Return [x, y] of the center of cell containing provided text 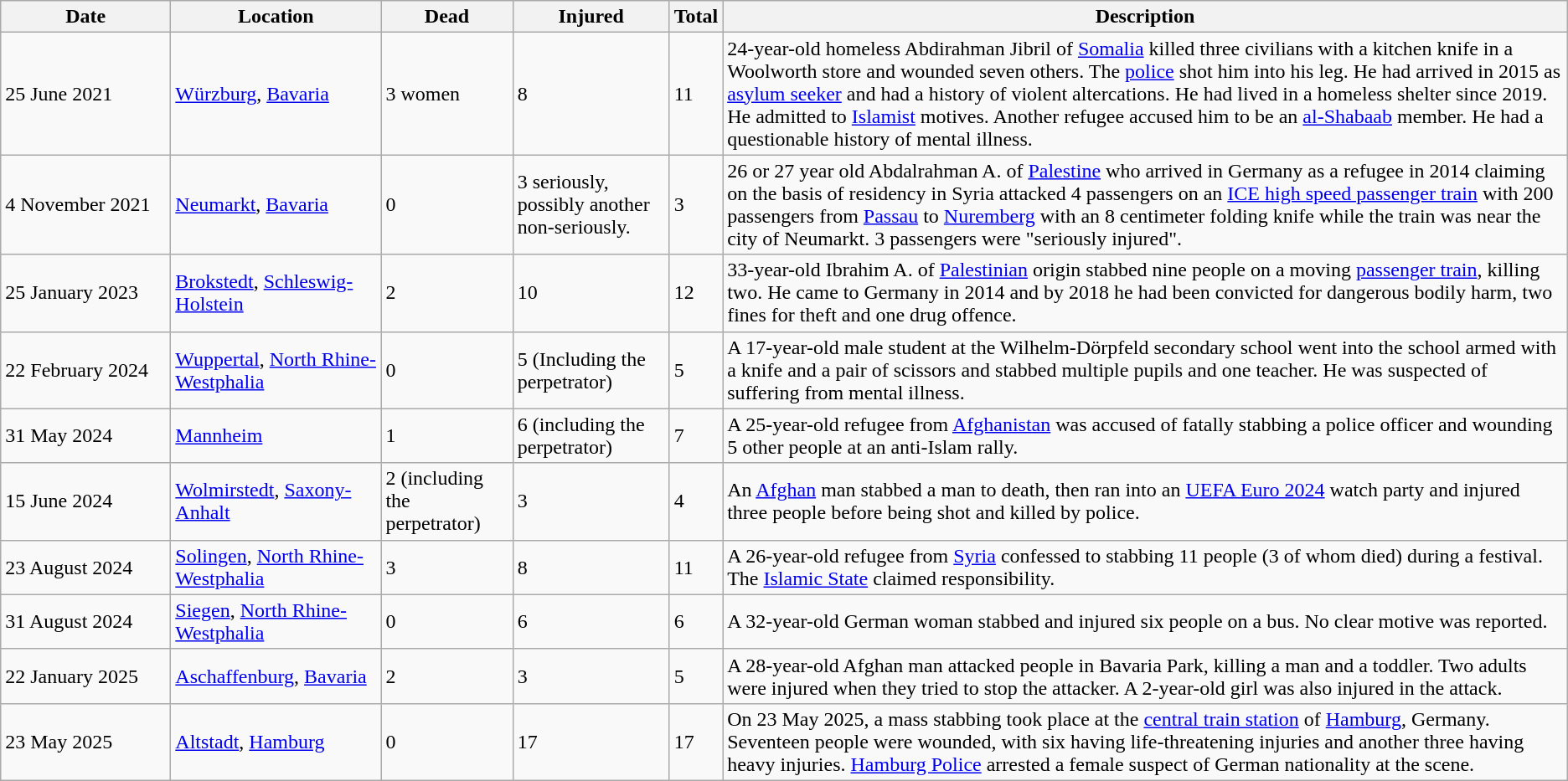
Dead [447, 17]
Location [276, 17]
12 [696, 293]
22 February 2024 [85, 370]
Solingen, North Rhine-Westphalia [276, 568]
A 26-year-old refugee from Syria confessed to stabbing 11 people (3 of whom died) during a festival. The Islamic State claimed responsibility. [1146, 568]
25 January 2023 [85, 293]
Date [85, 17]
A 32-year-old German woman stabbed and injured six people on a bus. No clear motive was reported. [1146, 621]
22 January 2025 [85, 676]
3 seriously, possibly another non-seriously. [591, 204]
15 June 2024 [85, 501]
31 August 2024 [85, 621]
4 [696, 501]
25 June 2021 [85, 94]
2 (including the perpetrator) [447, 501]
Neumarkt, Bavaria [276, 204]
5 (Including the perpetrator) [591, 370]
6 (including the perpetrator) [591, 435]
Aschaffenburg, Bavaria [276, 676]
Wolmirstedt, Saxony-Anhalt [276, 501]
Brokstedt, Schleswig-Holstein [276, 293]
3 women [447, 94]
23 May 2025 [85, 742]
Total [696, 17]
Siegen, North Rhine-Westphalia [276, 621]
An Afghan man stabbed a man to death, then ran into an UEFA Euro 2024 watch party and injured three people before being shot and killed by police. [1146, 501]
Mannheim [276, 435]
23 August 2024 [85, 568]
1 [447, 435]
4 November 2021 [85, 204]
Würzburg, Bavaria [276, 94]
Injured [591, 17]
10 [591, 293]
7 [696, 435]
A 25-year-old refugee from Afghanistan was accused of fatally stabbing a police officer and wounding 5 other people at an anti-Islam rally. [1146, 435]
Wuppertal, North Rhine-Westphalia [276, 370]
Description [1146, 17]
Altstadt, Hamburg [276, 742]
31 May 2024 [85, 435]
